Provide the (x, y) coordinate of the cell's center where the given text is located.  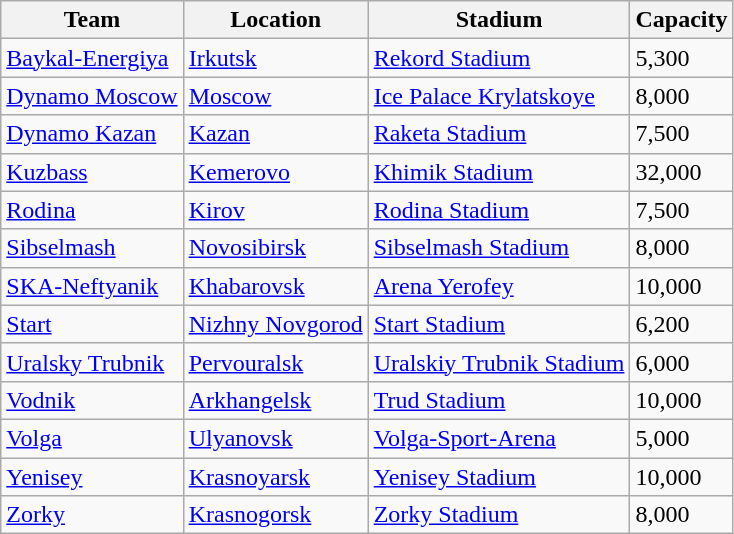
Nizhny Novgorod (276, 324)
Khabarovsk (276, 286)
Stadium (499, 20)
Sibselmash (92, 248)
Location (276, 20)
Sibselmash Stadium (499, 248)
SKA-Neftyanik (92, 286)
Arena Yerofey (499, 286)
Volga-Sport-Arena (499, 438)
Ice Palace Krylatskoye (499, 96)
Capacity (682, 20)
Uralskiy Trubnik Stadium (499, 362)
Rekord Stadium (499, 58)
Kuzbass (92, 172)
5,000 (682, 438)
Baykal-Energiya (92, 58)
6,200 (682, 324)
Yenisey (92, 477)
Kazan (276, 134)
Khimik Stadium (499, 172)
Start Stadium (499, 324)
Kirov (276, 210)
Zorky Stadium (499, 515)
5,300 (682, 58)
Moscow (276, 96)
Rodina Stadium (499, 210)
Rodina (92, 210)
32,000 (682, 172)
Krasnogorsk (276, 515)
Team (92, 20)
Yenisey Stadium (499, 477)
Start (92, 324)
Volga (92, 438)
Dynamo Kazan (92, 134)
Uralsky Trubnik (92, 362)
Krasnoyarsk (276, 477)
Trud Stadium (499, 400)
Pervouralsk (276, 362)
Dynamo Moscow (92, 96)
Arkhangelsk (276, 400)
Novosibirsk (276, 248)
6,000 (682, 362)
Ulyanovsk (276, 438)
Zorky (92, 515)
Kemerovo (276, 172)
Irkutsk (276, 58)
Raketa Stadium (499, 134)
Vodnik (92, 400)
